Return the (X, Y) coordinate for the center point of the cell that contains the specified text.  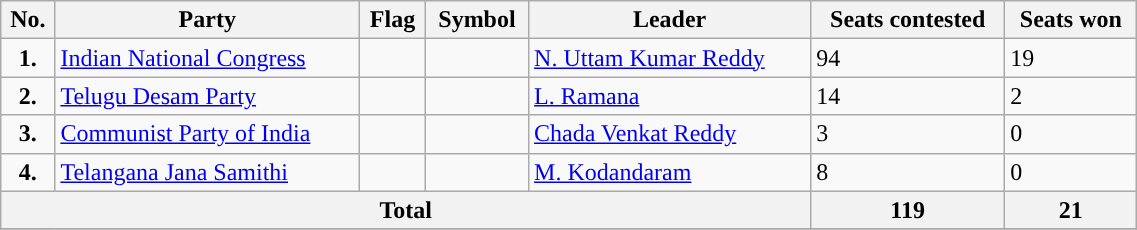
Party (208, 20)
19 (1071, 58)
1. (28, 58)
M. Kodandaram (670, 172)
Telangana Jana Samithi (208, 172)
L. Ramana (670, 96)
No. (28, 20)
Indian National Congress (208, 58)
2. (28, 96)
Symbol (476, 20)
Total (406, 210)
Flag (393, 20)
94 (908, 58)
2 (1071, 96)
3 (908, 134)
8 (908, 172)
Leader (670, 20)
Communist Party of India (208, 134)
Chada Venkat Reddy (670, 134)
Seats won (1071, 20)
21 (1071, 210)
Seats contested (908, 20)
Telugu Desam Party (208, 96)
119 (908, 210)
4. (28, 172)
14 (908, 96)
3. (28, 134)
N. Uttam Kumar Reddy (670, 58)
